Scan for the cell matching the given text and deliver its (X, Y) coordinate at center. 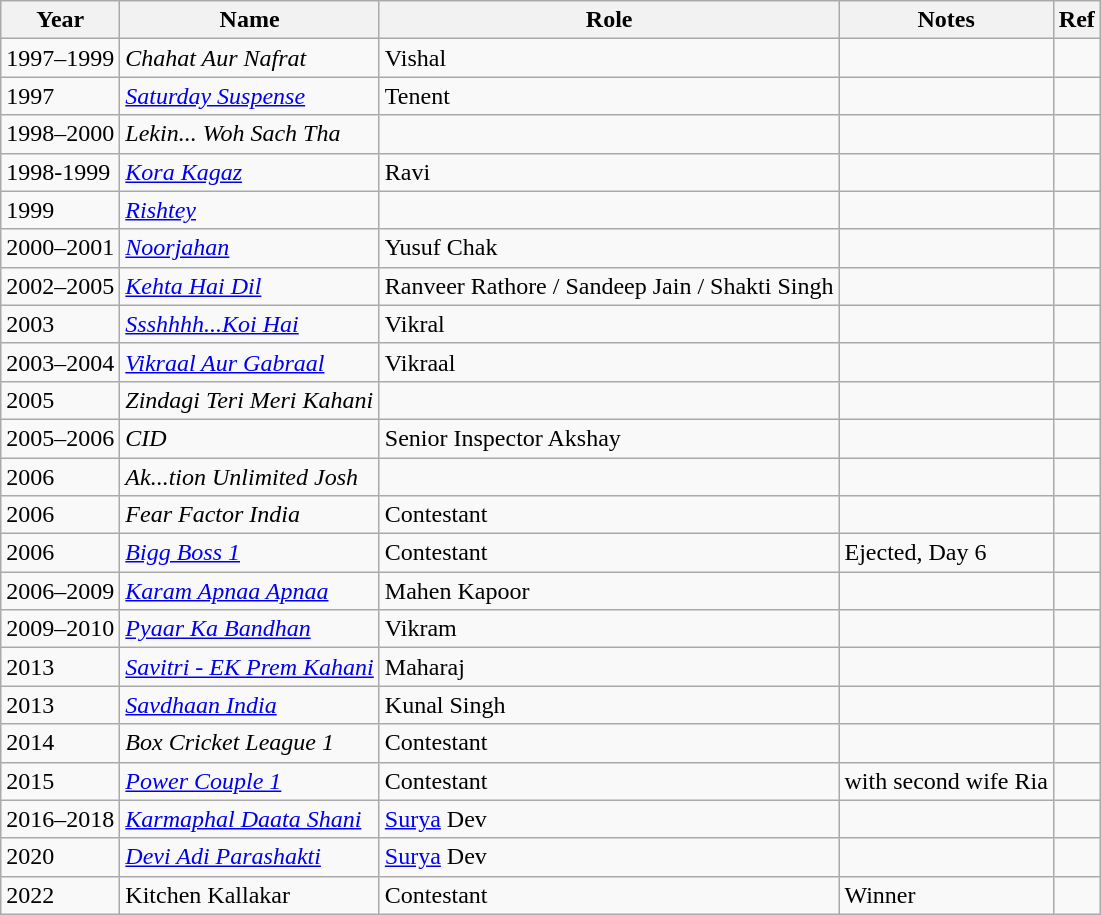
Devi Adi Parashakti (250, 857)
2022 (60, 895)
Tenent (609, 96)
Winner (946, 895)
Senior Inspector Akshay (609, 438)
with second wife Ria (946, 781)
Karmaphal Daata Shani (250, 819)
1997 (60, 96)
2020 (60, 857)
Bigg Boss 1 (250, 553)
CID (250, 438)
Kora Kagaz (250, 172)
Kehta Hai Dil (250, 286)
Notes (946, 20)
2005 (60, 400)
2016–2018 (60, 819)
2003–2004 (60, 362)
Savdhaan India (250, 705)
Ravi (609, 172)
Savitri - EK Prem Kahani (250, 667)
2014 (60, 743)
1997–1999 (60, 58)
Role (609, 20)
Saturday Suspense (250, 96)
1998-1999 (60, 172)
Maharaj (609, 667)
Chahat Aur Nafrat (250, 58)
Ref (1076, 20)
Ak...tion Unlimited Josh (250, 477)
Ejected, Day 6 (946, 553)
Vikraal Aur Gabraal (250, 362)
Yusuf Chak (609, 248)
Kitchen Kallakar (250, 895)
2003 (60, 324)
1999 (60, 210)
Name (250, 20)
Vikral (609, 324)
Vikraal (609, 362)
Pyaar Ka Bandhan (250, 629)
Noorjahan (250, 248)
2009–2010 (60, 629)
Rishtey (250, 210)
2006–2009 (60, 591)
Mahen Kapoor (609, 591)
Kunal Singh (609, 705)
2015 (60, 781)
Year (60, 20)
Box Cricket League 1 (250, 743)
Ranveer Rathore / Sandeep Jain / Shakti Singh (609, 286)
Fear Factor India (250, 515)
2002–2005 (60, 286)
Ssshhhh...Koi Hai (250, 324)
Power Couple 1 (250, 781)
Karam Apnaa Apnaa (250, 591)
Vishal (609, 58)
Vikram (609, 629)
1998–2000 (60, 134)
Zindagi Teri Meri Kahani (250, 400)
2000–2001 (60, 248)
Lekin... Woh Sach Tha (250, 134)
2005–2006 (60, 438)
